Locate the cell with the specified text and output its (x, y) center coordinate. 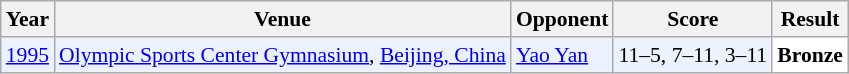
Venue (282, 19)
Score (692, 19)
Opponent (562, 19)
1995 (28, 55)
Year (28, 19)
Bronze (810, 55)
11–5, 7–11, 3–11 (692, 55)
Result (810, 19)
Olympic Sports Center Gymnasium, Beijing, China (282, 55)
Yao Yan (562, 55)
